Locate the cell with the specified text and output its (X, Y) center coordinate. 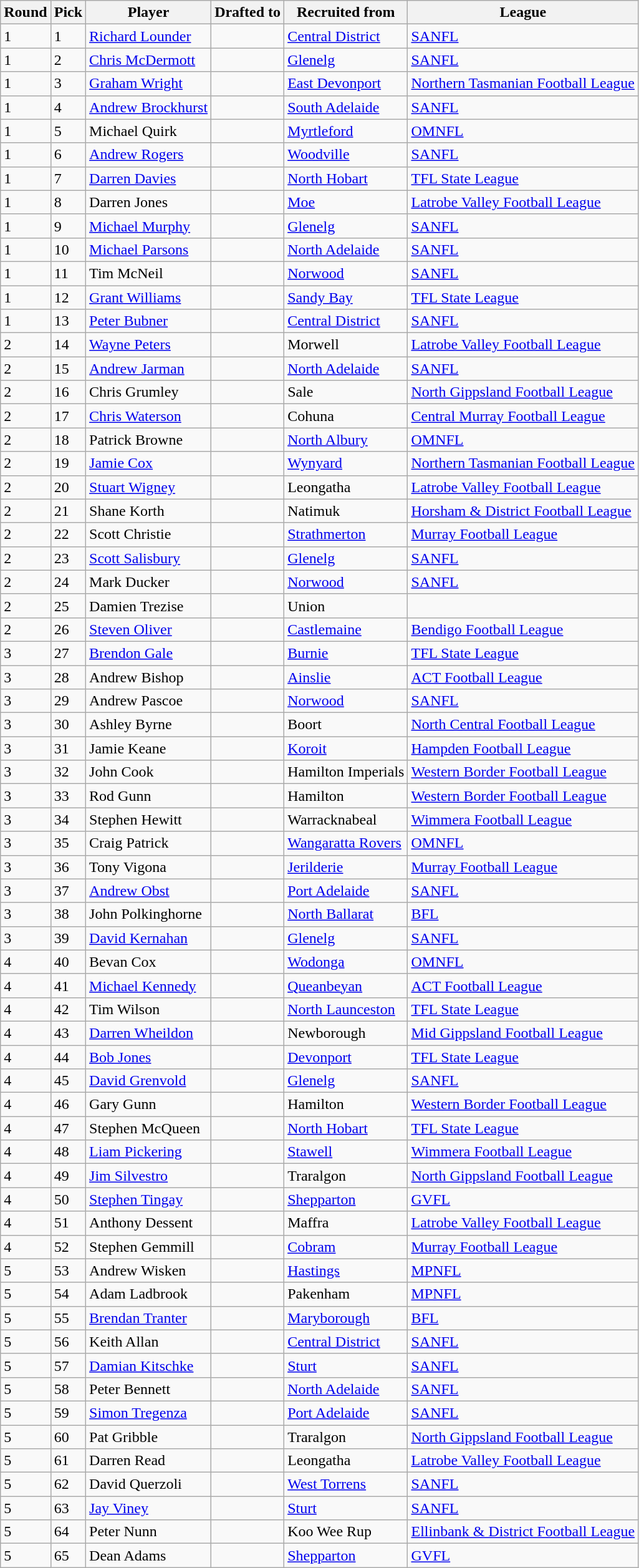
Darren Davies (148, 178)
Shane Korth (148, 511)
Tony Vigona (148, 867)
56 (68, 1342)
7 (68, 178)
Wynyard (346, 463)
Andrew Obst (148, 891)
Andrew Rogers (148, 155)
Round (26, 12)
Michael Quirk (148, 131)
33 (68, 796)
Natimuk (346, 511)
32 (68, 772)
David Querzoli (148, 1484)
57 (68, 1365)
Peter Nunn (148, 1532)
Wangaratta Rovers (346, 843)
Grant Williams (148, 298)
23 (68, 558)
Chris Waterson (148, 416)
Mid Gippsland Football League (523, 1033)
Moe (346, 202)
Stephen Tingay (148, 1199)
14 (68, 345)
Jamie Keane (148, 748)
Horsham & District Football League (523, 511)
Michael Kennedy (148, 985)
Burnie (346, 653)
West Torrens (346, 1484)
Newborough (346, 1033)
Hamilton Imperials (346, 772)
Dean Adams (148, 1556)
Andrew Wisken (148, 1270)
24 (68, 582)
Andrew Bishop (148, 677)
42 (68, 1009)
Union (346, 606)
39 (68, 938)
15 (68, 369)
North Central Football League (523, 725)
Ellinbank & District Football League (523, 1532)
Richard Lounder (148, 36)
Scott Christie (148, 535)
31 (68, 748)
Myrtleford (346, 131)
10 (68, 249)
13 (68, 321)
Michael Parsons (148, 249)
43 (68, 1033)
South Adelaide (346, 107)
37 (68, 891)
North Ballarat (346, 914)
Rod Gunn (148, 796)
18 (68, 440)
65 (68, 1556)
North Launceston (346, 1009)
Bevan Cox (148, 962)
Maffra (346, 1223)
27 (68, 653)
Damian Kitschke (148, 1365)
62 (68, 1484)
Boort (346, 725)
Liam Pickering (148, 1152)
Gary Gunn (148, 1105)
Anthony Dessent (148, 1223)
Queanbeyan (346, 985)
Wodonga (346, 962)
58 (68, 1389)
40 (68, 962)
34 (68, 820)
Pat Gribble (148, 1436)
Darren Jones (148, 202)
Sale (346, 392)
16 (68, 392)
Drafted to (248, 12)
Warracknabeal (346, 820)
Bendigo Football League (523, 629)
38 (68, 914)
David Kernahan (148, 938)
East Devonport (346, 84)
Damien Trezise (148, 606)
61 (68, 1461)
Central Murray Football League (523, 416)
Jerilderie (346, 867)
Keith Allan (148, 1342)
8 (68, 202)
Michael Murphy (148, 226)
60 (68, 1436)
Strathmerton (346, 535)
John Cook (148, 772)
12 (68, 298)
49 (68, 1176)
59 (68, 1413)
20 (68, 487)
46 (68, 1105)
Recruited from (346, 12)
48 (68, 1152)
Pakenham (346, 1294)
Jamie Cox (148, 463)
Craig Patrick (148, 843)
26 (68, 629)
54 (68, 1294)
North Albury (346, 440)
11 (68, 273)
41 (68, 985)
Ainslie (346, 677)
29 (68, 701)
Andrew Brockhurst (148, 107)
45 (68, 1081)
John Polkinghorne (148, 914)
League (523, 12)
Stephen Hewitt (148, 820)
47 (68, 1128)
Graham Wright (148, 84)
25 (68, 606)
Mark Ducker (148, 582)
Simon Tregenza (148, 1413)
Steven Oliver (148, 629)
Devonport (346, 1057)
52 (68, 1247)
Andrew Pascoe (148, 701)
Jay Viney (148, 1508)
Andrew Jarman (148, 369)
Peter Bubner (148, 321)
Darren Wheildon (148, 1033)
Hastings (346, 1270)
9 (68, 226)
36 (68, 867)
Darren Read (148, 1461)
Ashley Byrne (148, 725)
22 (68, 535)
44 (68, 1057)
Pick (68, 12)
53 (68, 1270)
Koo Wee Rup (346, 1532)
28 (68, 677)
Stawell (346, 1152)
Tim McNeil (148, 273)
Scott Salisbury (148, 558)
50 (68, 1199)
Woodville (346, 155)
Bob Jones (148, 1057)
55 (68, 1318)
Stuart Wigney (148, 487)
Hampden Football League (523, 748)
30 (68, 725)
Stephen McQueen (148, 1128)
Chris McDermott (148, 60)
19 (68, 463)
64 (68, 1532)
Chris Grumley (148, 392)
63 (68, 1508)
Sandy Bay (346, 298)
Koroit (346, 748)
Adam Ladbrook (148, 1294)
6 (68, 155)
21 (68, 511)
Patrick Browne (148, 440)
Castlemaine (346, 629)
51 (68, 1223)
Morwell (346, 345)
Peter Bennett (148, 1389)
Player (148, 12)
17 (68, 416)
Cohuna (346, 416)
Maryborough (346, 1318)
Jim Silvestro (148, 1176)
Stephen Gemmill (148, 1247)
Cobram (346, 1247)
35 (68, 843)
Wayne Peters (148, 345)
Brendon Gale (148, 653)
David Grenvold (148, 1081)
Tim Wilson (148, 1009)
Brendan Tranter (148, 1318)
